Locate the cell with the specified text and output its [X, Y] center coordinate. 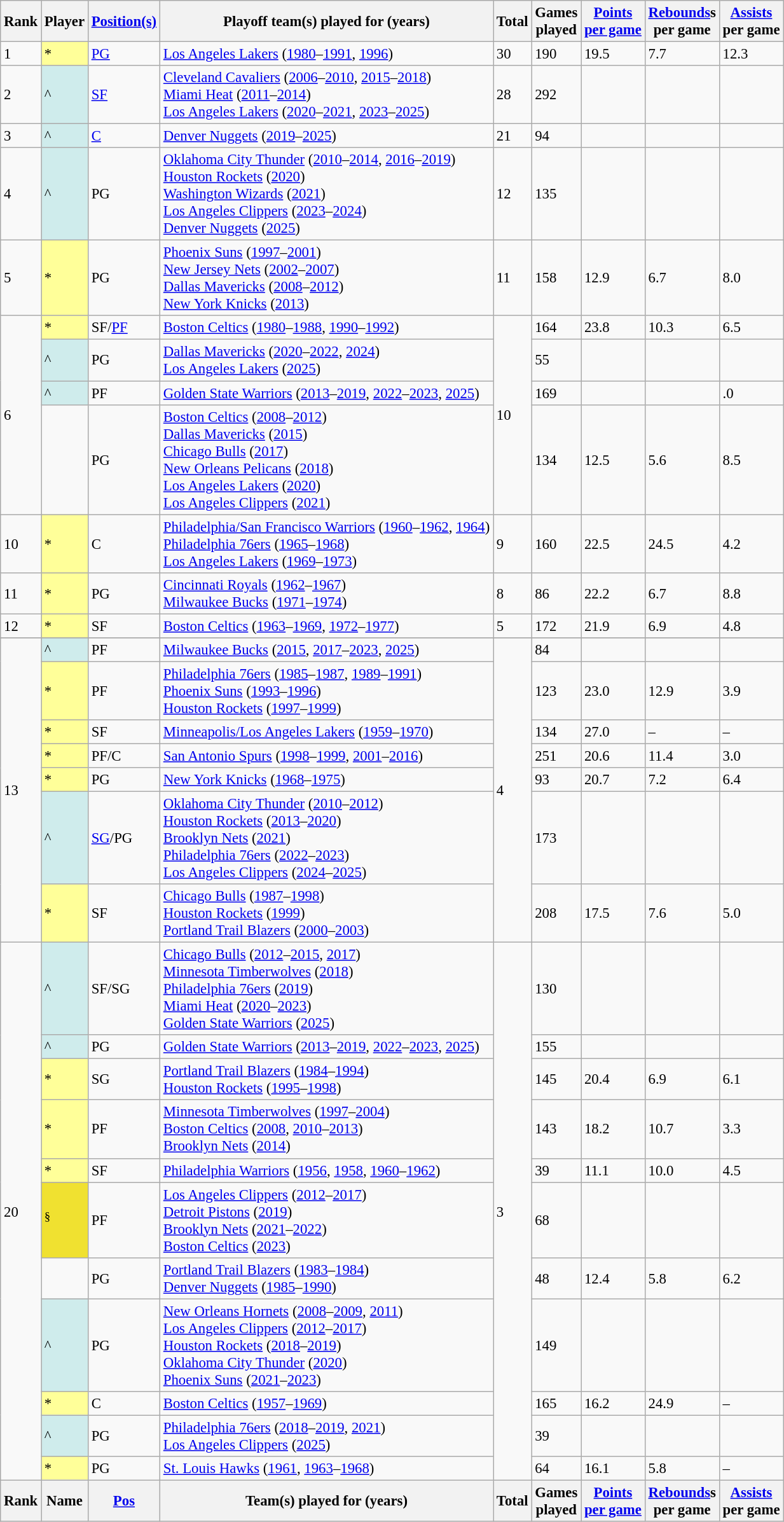
208 [556, 913]
12.3 [752, 54]
10.0 [682, 1170]
165 [556, 1404]
New Orleans Hornets (2008–2009, 2011)Los Angeles Clippers (2012–2017)Houston Rockets (2018–2019)Oklahoma City Thunder (2020)Phoenix Suns (2021–2023) [327, 1345]
24.5 [682, 544]
Boston Celtics (2008–2012)Dallas Mavericks (2015)Chicago Bulls (2017)New Orleans Pelicans (2018)Los Angeles Lakers (2020)Los Angeles Clippers (2021) [327, 459]
3.9 [752, 691]
84 [556, 650]
Philadelphia/San Francisco Warriors (1960–1962, 1964)Philadelphia 76ers (1965–1968)Los Angeles Lakers (1969–1973) [327, 544]
12.4 [613, 1278]
Boston Celtics (1980–1988, 1990–1992) [327, 328]
155 [556, 1047]
123 [556, 691]
6.1 [752, 1080]
13 [21, 790]
20 [21, 1212]
PF/C [123, 756]
Los Angeles Clippers (2012–2017)Detroit Pistons (2019)Brooklyn Nets (2021–2022)Boston Celtics (2023) [327, 1220]
28 [512, 95]
19.5 [613, 54]
4.2 [752, 544]
SG/PG [123, 838]
169 [556, 393]
Playoff team(s) played for (years) [327, 22]
Oklahoma City Thunder (2010–2014, 2016–2019)Houston Rockets (2020)Washington Wizards (2021)Los Angeles Clippers (2023–2024)Denver Nuggets (2025) [327, 194]
130 [556, 989]
Oklahoma City Thunder (2010–2012)Houston Rockets (2013–2020)Brooklyn Nets (2021)Philadelphia 76ers (2022–2023)Los Angeles Clippers (2024–2025) [327, 838]
4.5 [752, 1170]
16.2 [613, 1404]
Player [65, 22]
8.5 [752, 459]
St. Louis Hawks (1961, 1963–1968) [327, 1469]
5.6 [682, 459]
20.6 [613, 756]
Denver Nuggets (2019–2025) [327, 136]
§ [65, 1220]
21.9 [613, 626]
Minnesota Timberwolves (1997–2004)Boston Celtics (2008, 2010–2013)Brooklyn Nets (2014) [327, 1130]
10.7 [682, 1130]
5.0 [752, 913]
30 [512, 54]
16.1 [613, 1469]
12.5 [613, 459]
Minneapolis/Los Angeles Lakers (1959–1970) [327, 732]
Cincinnati Royals (1962–1967)Milwaukee Bucks (1971–1974) [327, 593]
55 [556, 360]
New York Knicks (1968–1975) [327, 780]
160 [556, 544]
6 [21, 415]
20.7 [613, 780]
Philadelphia Warriors (1956, 1958, 1960–1962) [327, 1170]
1 [21, 54]
145 [556, 1080]
SG [123, 1080]
SF/SG [123, 989]
251 [556, 756]
7.7 [682, 54]
173 [556, 838]
135 [556, 194]
Boston Celtics (1957–1969) [327, 1404]
6.2 [752, 1278]
7.6 [682, 913]
Phoenix Suns (1997–2001)New Jersey Nets (2002–2007)Dallas Mavericks (2008–2012)New York Knicks (2013) [327, 279]
48 [556, 1278]
Los Angeles Lakers (1980–1991, 1996) [327, 54]
2 [21, 95]
Milwaukee Bucks (2015, 2017–2023, 2025) [327, 650]
Cleveland Cavaliers (2006–2010, 2015–2018)Miami Heat (2011–2014)Los Angeles Lakers (2020–2021, 2023–2025) [327, 95]
27.0 [613, 732]
17.5 [613, 913]
11.1 [613, 1170]
8.0 [752, 279]
158 [556, 279]
6.5 [752, 328]
8 [512, 593]
Name [65, 1501]
11.4 [682, 756]
Portland Trail Blazers (1983–1984)Denver Nuggets (1985–1990) [327, 1278]
Chicago Bulls (2012–2015, 2017)Minnesota Timberwolves (2018)Philadelphia 76ers (2019)Miami Heat (2020–2023)Golden State Warriors (2025) [327, 989]
9 [512, 544]
Philadelphia 76ers (2018–2019, 2021)Los Angeles Clippers (2025) [327, 1436]
292 [556, 95]
190 [556, 54]
.0 [752, 393]
Portland Trail Blazers (1984–1994)Houston Rockets (1995–1998) [327, 1080]
Position(s) [123, 22]
143 [556, 1130]
Philadelphia 76ers (1985–1987, 1989–1991)Phoenix Suns (1993–1996)Houston Rockets (1997–1999) [327, 691]
Dallas Mavericks (2020–2022, 2024)Los Angeles Lakers (2025) [327, 360]
172 [556, 626]
93 [556, 780]
94 [556, 136]
24.9 [682, 1404]
64 [556, 1469]
10.3 [682, 328]
San Antonio Spurs (1998–1999, 2001–2016) [327, 756]
Pos [123, 1501]
23.0 [613, 691]
86 [556, 593]
164 [556, 328]
Boston Celtics (1963–1969, 1972–1977) [327, 626]
Team(s) played for (years) [327, 1501]
18.2 [613, 1130]
23.8 [613, 328]
22.5 [613, 544]
Chicago Bulls (1987–1998)Houston Rockets (1999)Portland Trail Blazers (2000–2003) [327, 913]
3.3 [752, 1130]
22.2 [613, 593]
6.4 [752, 780]
SF/PF [123, 328]
68 [556, 1220]
7.2 [682, 780]
3.0 [752, 756]
20.4 [613, 1080]
21 [512, 136]
8.8 [752, 593]
149 [556, 1345]
4.8 [752, 626]
